Search for the cell housing the specified text and yield its [X, Y] center coordinate. 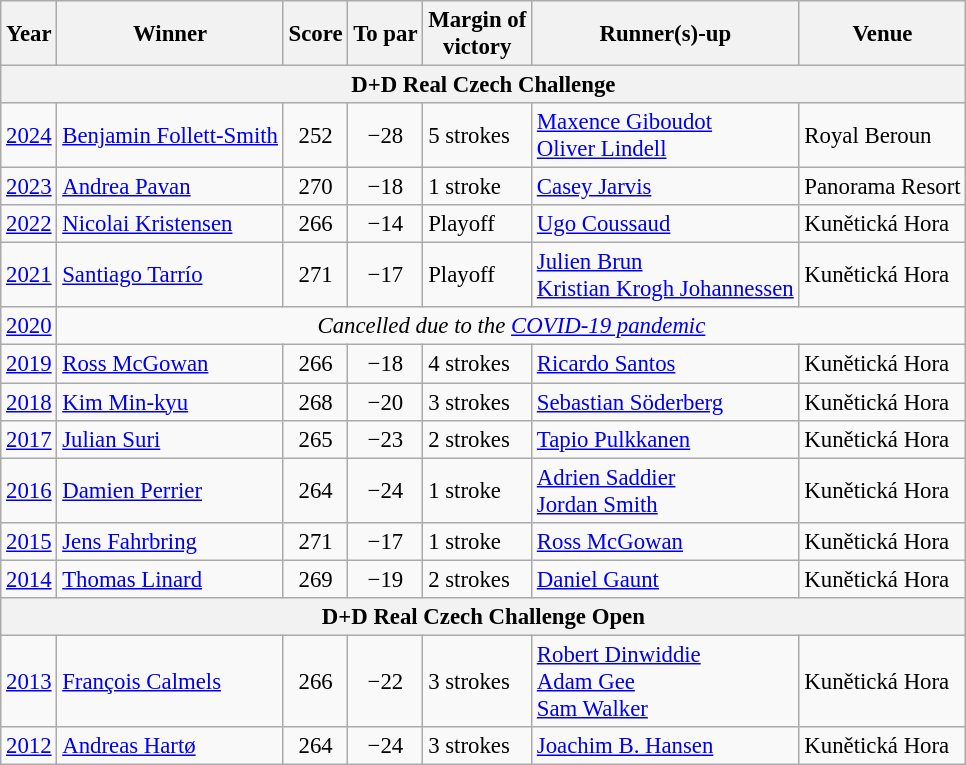
2022 [29, 224]
Margin ofvictory [478, 34]
Royal Beroun [882, 136]
Runner(s)-up [666, 34]
−20 [386, 402]
Casey Jarvis [666, 187]
Joachim B. Hansen [666, 746]
Venue [882, 34]
−23 [386, 439]
Julian Suri [170, 439]
270 [316, 187]
Damien Perrier [170, 490]
Thomas Linard [170, 579]
−14 [386, 224]
2021 [29, 276]
−22 [386, 681]
2016 [29, 490]
Ricardo Santos [666, 364]
Maxence Giboudot Oliver Lindell [666, 136]
Benjamin Follett-Smith [170, 136]
265 [316, 439]
2024 [29, 136]
4 strokes [478, 364]
2012 [29, 746]
Tapio Pulkkanen [666, 439]
Jens Fahrbring [170, 541]
Andrea Pavan [170, 187]
2018 [29, 402]
Kim Min-kyu [170, 402]
D+D Real Czech Challenge Open [484, 617]
Santiago Tarrío [170, 276]
Cancelled due to the COVID-19 pandemic [512, 327]
2017 [29, 439]
Adrien Saddier Jordan Smith [666, 490]
5 strokes [478, 136]
−28 [386, 136]
2013 [29, 681]
268 [316, 402]
269 [316, 579]
2020 [29, 327]
Winner [170, 34]
Andreas Hartø [170, 746]
252 [316, 136]
D+D Real Czech Challenge [484, 85]
Year [29, 34]
Panorama Resort [882, 187]
2014 [29, 579]
Sebastian Söderberg [666, 402]
−19 [386, 579]
François Calmels [170, 681]
To par [386, 34]
Score [316, 34]
Ugo Coussaud [666, 224]
2023 [29, 187]
Julien Brun Kristian Krogh Johannessen [666, 276]
Daniel Gaunt [666, 579]
Nicolai Kristensen [170, 224]
2019 [29, 364]
2015 [29, 541]
Robert Dinwiddie Adam Gee Sam Walker [666, 681]
